Search for the cell housing the specified text and yield its [x, y] center coordinate. 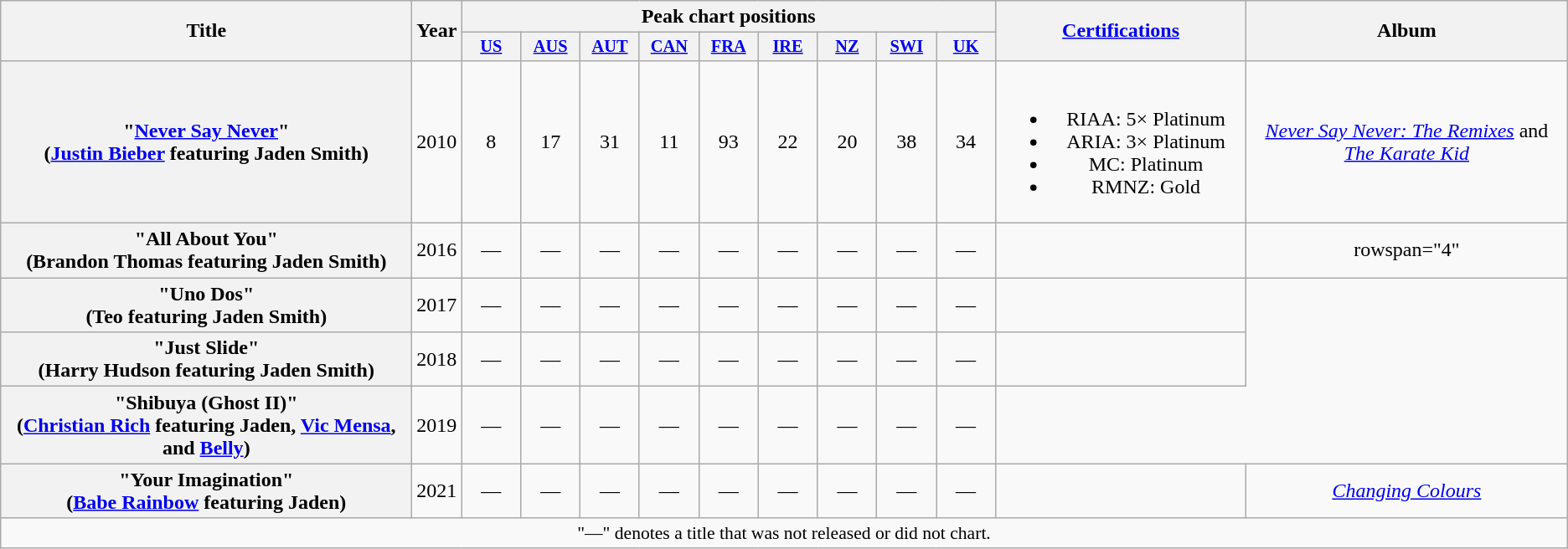
AUS [551, 47]
"Your Imagination"(Babe Rainbow featuring Jaden) [206, 490]
Peak chart positions [729, 17]
2021 [437, 490]
22 [787, 141]
"—" denotes a title that was not released or did not chart. [784, 533]
2016 [437, 251]
31 [610, 141]
"Just Slide"(Harry Hudson featuring Jaden Smith) [206, 360]
2010 [437, 141]
Certifications [1121, 31]
rowspan="4" [1407, 251]
CAN [668, 47]
UK [967, 47]
RIAA: 5× PlatinumARIA: 3× PlatinumMC: PlatinumRMNZ: Gold [1121, 141]
"Shibuya (Ghost II)"(Christian Rich featuring Jaden, Vic Mensa, and Belly) [206, 425]
20 [848, 141]
34 [967, 141]
FRA [729, 47]
NZ [848, 47]
AUT [610, 47]
Album [1407, 31]
38 [906, 141]
8 [491, 141]
Changing Colours [1407, 490]
"All About You"(Brandon Thomas featuring Jaden Smith) [206, 251]
93 [729, 141]
2018 [437, 360]
Never Say Never: The Remixes and The Karate Kid [1407, 141]
11 [668, 141]
IRE [787, 47]
"Uno Dos"(Teo featuring Jaden Smith) [206, 305]
Year [437, 31]
2017 [437, 305]
SWI [906, 47]
"Never Say Never"(Justin Bieber featuring Jaden Smith) [206, 141]
2019 [437, 425]
Title [206, 31]
17 [551, 141]
US [491, 47]
